Locate the cell with the specified text and output its [x, y] center coordinate. 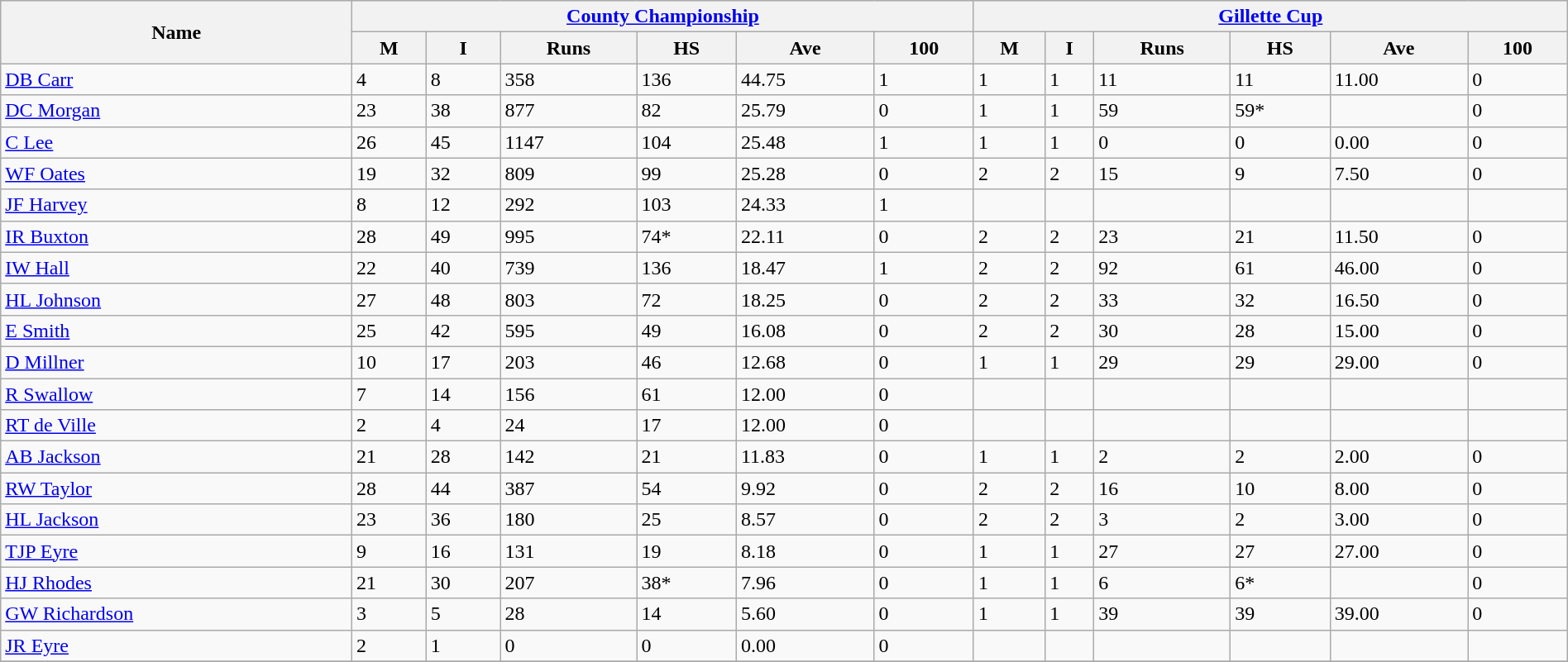
8.00 [1399, 488]
11.83 [806, 457]
877 [569, 111]
40 [463, 268]
5.60 [806, 614]
803 [569, 299]
RW Taylor [177, 488]
D Millner [177, 362]
59 [1163, 111]
15.00 [1399, 331]
48 [463, 299]
11.00 [1399, 79]
38* [686, 583]
TJP Eyre [177, 551]
25.28 [806, 174]
24.33 [806, 205]
8.57 [806, 520]
38 [463, 111]
DC Morgan [177, 111]
IW Hall [177, 268]
46.00 [1399, 268]
E Smith [177, 331]
JF Harvey [177, 205]
24 [569, 426]
42 [463, 331]
995 [569, 236]
County Championship [663, 17]
WF Oates [177, 174]
2.00 [1399, 457]
DB Carr [177, 79]
809 [569, 174]
44 [463, 488]
HL Johnson [177, 299]
45 [463, 142]
5 [463, 614]
739 [569, 268]
C Lee [177, 142]
IR Buxton [177, 236]
33 [1163, 299]
7.50 [1399, 174]
54 [686, 488]
595 [569, 331]
22.11 [806, 236]
9.92 [806, 488]
358 [569, 79]
92 [1163, 268]
11.50 [1399, 236]
HL Jackson [177, 520]
82 [686, 111]
6 [1163, 583]
44.75 [806, 79]
387 [569, 488]
26 [390, 142]
HJ Rhodes [177, 583]
R Swallow [177, 394]
25.48 [806, 142]
207 [569, 583]
104 [686, 142]
8.18 [806, 551]
18.25 [806, 299]
156 [569, 394]
7 [390, 394]
22 [390, 268]
292 [569, 205]
15 [1163, 174]
131 [569, 551]
25.79 [806, 111]
12.68 [806, 362]
59* [1280, 111]
142 [569, 457]
JR Eyre [177, 645]
46 [686, 362]
74* [686, 236]
1147 [569, 142]
103 [686, 205]
99 [686, 174]
16.08 [806, 331]
72 [686, 299]
12 [463, 205]
36 [463, 520]
29.00 [1399, 362]
39.00 [1399, 614]
3.00 [1399, 520]
203 [569, 362]
27.00 [1399, 551]
GW Richardson [177, 614]
180 [569, 520]
7.96 [806, 583]
Name [177, 32]
RT de Ville [177, 426]
Gillette Cup [1270, 17]
AB Jackson [177, 457]
18.47 [806, 268]
6* [1280, 583]
16.50 [1399, 299]
